For the text-containing cell, return its midpoint in [x, y] coordinate format. 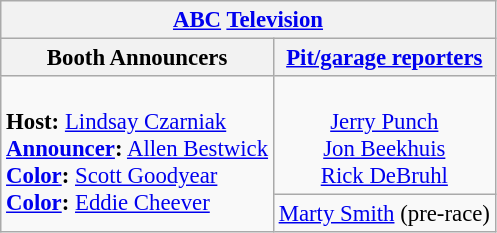
Host: Lindsay Czarniak Announcer: Allen Bestwick Color: Scott Goodyear Color: Eddie Cheever [138, 154]
Booth Announcers [138, 58]
Pit/garage reporters [384, 58]
Jerry PunchJon BeekhuisRick DeBruhl [384, 136]
ABC Television [248, 20]
Marty Smith (pre-race) [384, 214]
